Pinpoint the cell where the given text exists, returning its (x, y) midpoint coordinate. 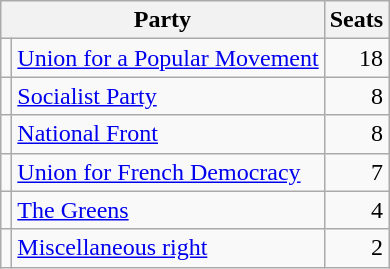
Socialist Party (168, 96)
The Greens (168, 210)
Miscellaneous right (168, 248)
7 (356, 172)
National Front (168, 134)
Union for a Popular Movement (168, 58)
Union for French Democracy (168, 172)
18 (356, 58)
2 (356, 248)
4 (356, 210)
Party (162, 20)
Seats (356, 20)
